Pinpoint the cell where the given text exists, returning its (X, Y) midpoint coordinate. 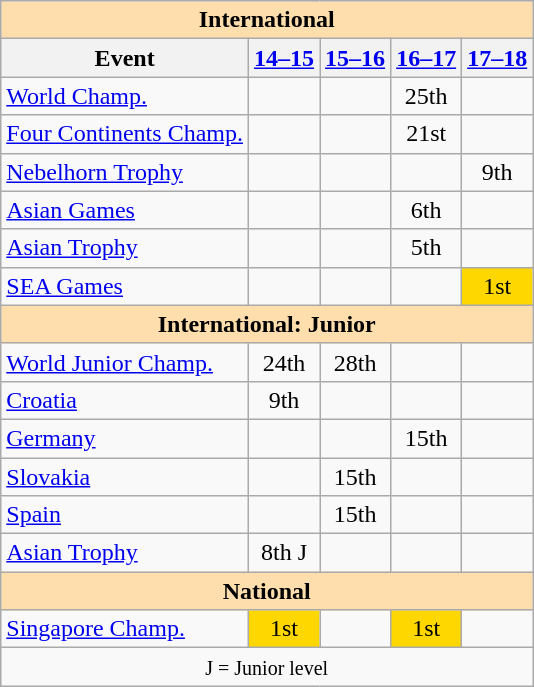
25th (426, 96)
Slovakia (125, 477)
15–16 (356, 58)
Singapore Champ. (125, 629)
14–15 (284, 58)
J = Junior level (267, 667)
Four Continents Champ. (125, 134)
World Champ. (125, 96)
Event (125, 58)
Asian Games (125, 210)
Germany (125, 438)
6th (426, 210)
8th J (284, 553)
National (267, 591)
SEA Games (125, 286)
World Junior Champ. (125, 362)
16–17 (426, 58)
24th (284, 362)
17–18 (498, 58)
International: Junior (267, 324)
International (267, 20)
Spain (125, 515)
28th (356, 362)
21st (426, 134)
Nebelhorn Trophy (125, 172)
5th (426, 248)
Croatia (125, 400)
